Find where the given text appears and provide that cell's center as (x, y) coordinate. 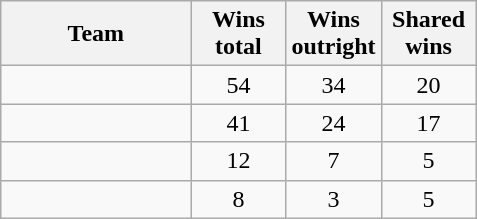
Team (96, 34)
8 (238, 199)
17 (428, 123)
54 (238, 85)
41 (238, 123)
Winstotal (238, 34)
3 (334, 199)
Winsoutright (334, 34)
24 (334, 123)
34 (334, 85)
12 (238, 161)
Sharedwins (428, 34)
7 (334, 161)
20 (428, 85)
